For the text-containing cell, return its midpoint in [x, y] coordinate format. 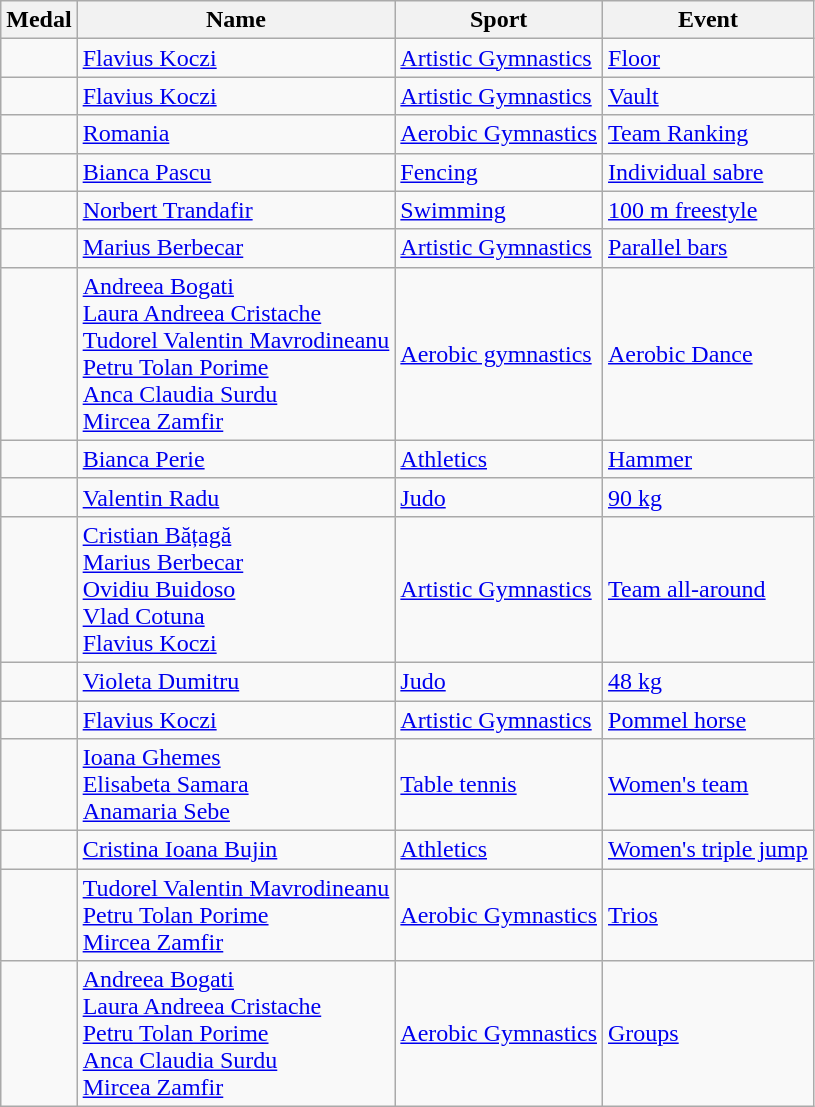
Table tennis [499, 785]
Parallel bars [708, 248]
Name [236, 20]
Hammer [708, 459]
Valentin Radu [236, 497]
Trios [708, 915]
Romania [236, 134]
Women's team [708, 785]
100 m freestyle [708, 210]
Fencing [499, 172]
Pommel horse [708, 719]
Vault [708, 96]
Bianca Pascu [236, 172]
Groups [708, 1034]
Aerobic gymnastics [499, 354]
Aerobic Dance [708, 354]
Medal [39, 20]
Sport [499, 20]
Ioana GhemesElisabeta SamaraAnamaria Sebe [236, 785]
Team Ranking [708, 134]
Team all-around [708, 589]
Andreea BogatiLaura Andreea CristachePetru Tolan PorimeAnca Claudia SurduMircea Zamfir [236, 1034]
90 kg [708, 497]
48 kg [708, 681]
Event [708, 20]
Marius Berbecar [236, 248]
Floor [708, 58]
Cristina Ioana Bujin [236, 850]
Bianca Perie [236, 459]
Norbert Trandafir [236, 210]
Tudorel Valentin MavrodineanuPetru Tolan PorimeMircea Zamfir [236, 915]
Individual sabre [708, 172]
Andreea BogatiLaura Andreea CristacheTudorel Valentin MavrodineanuPetru Tolan PorimeAnca Claudia SurduMircea Zamfir [236, 354]
Violeta Dumitru [236, 681]
Women's triple jump [708, 850]
Swimming [499, 210]
Cristian BățagăMarius BerbecarOvidiu BuidosoVlad CotunaFlavius Koczi [236, 589]
